Return the (x, y) coordinate for the center point of the cell that contains the specified text.  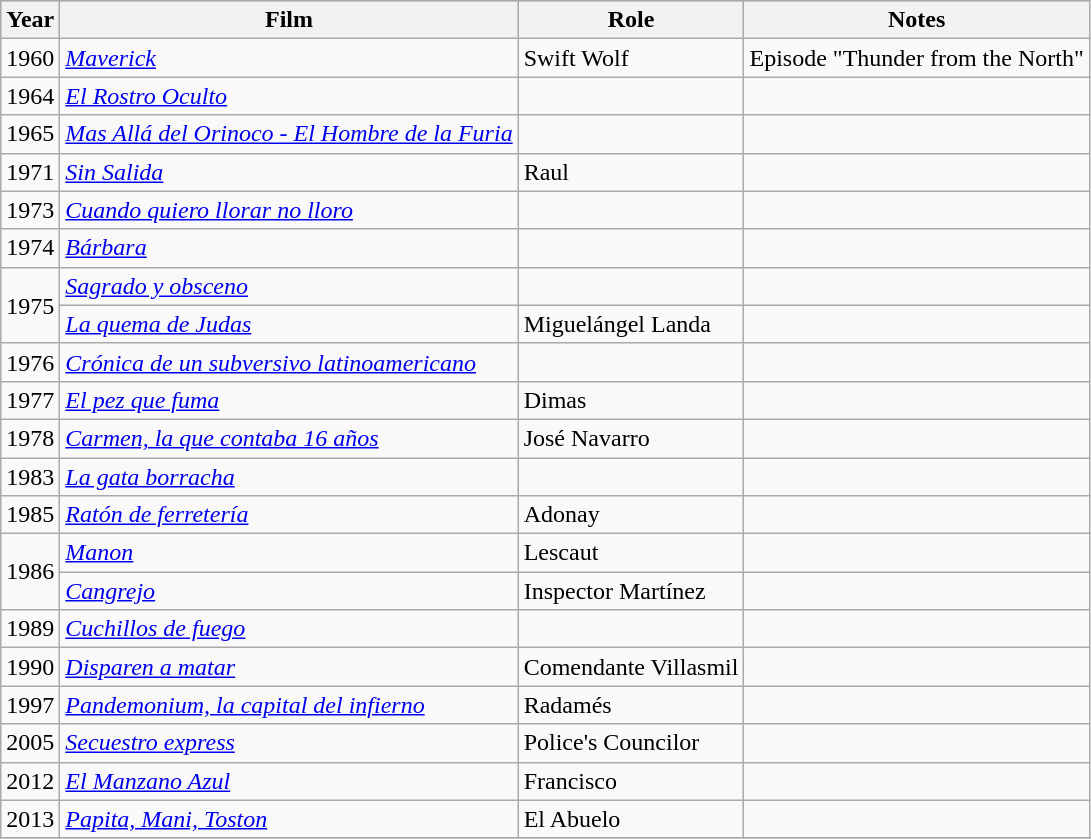
Bárbara (289, 248)
Mas Allá del Orinoco - El Hombre de la Furia (289, 134)
Police's Councilor (631, 743)
1977 (30, 400)
El pez que fuma (289, 400)
Maverick (289, 58)
Cuando quiero llorar no lloro (289, 210)
El Abuelo (631, 819)
1986 (30, 572)
2005 (30, 743)
Sagrado y obsceno (289, 286)
1974 (30, 248)
1965 (30, 134)
2013 (30, 819)
Francisco (631, 781)
Ratón de ferretería (289, 515)
Notes (916, 20)
Miguelángel Landa (631, 324)
Year (30, 20)
1990 (30, 667)
1983 (30, 477)
Comendante Villasmil (631, 667)
José Navarro (631, 438)
Lescaut (631, 553)
1975 (30, 305)
Crónica de un subversivo latinoamericano (289, 362)
Dimas (631, 400)
Radamés (631, 705)
Cuchillos de fuego (289, 629)
1985 (30, 515)
1973 (30, 210)
Swift Wolf (631, 58)
Carmen, la que contaba 16 años (289, 438)
1989 (30, 629)
Cangrejo (289, 591)
Adonay (631, 515)
1971 (30, 172)
Papita, Mani, Toston (289, 819)
Inspector Martínez (631, 591)
Manon (289, 553)
1960 (30, 58)
Sin Salida (289, 172)
Film (289, 20)
1978 (30, 438)
Raul (631, 172)
1997 (30, 705)
Secuestro express (289, 743)
1964 (30, 96)
2012 (30, 781)
La quema de Judas (289, 324)
1976 (30, 362)
Pandemonium, la capital del infierno (289, 705)
Disparen a matar (289, 667)
Role (631, 20)
Episode "Thunder from the North" (916, 58)
El Rostro Oculto (289, 96)
El Manzano Azul (289, 781)
La gata borracha (289, 477)
